Determine the [X, Y] coordinate at the center of the cell enclosing the given text.  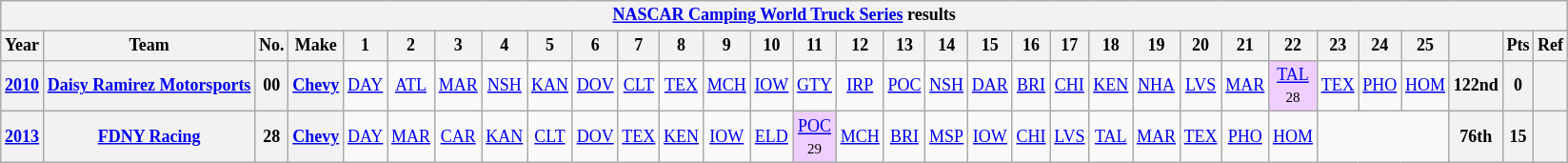
5 [550, 46]
FDNY Racing [149, 137]
14 [946, 46]
9 [726, 46]
10 [771, 46]
2010 [23, 86]
TAL28 [1293, 86]
76th [1476, 137]
3 [458, 46]
8 [682, 46]
16 [1031, 46]
12 [860, 46]
20 [1201, 46]
2013 [23, 137]
7 [639, 46]
122nd [1476, 86]
13 [904, 46]
CAR [458, 137]
4 [505, 46]
IRP [860, 86]
POC29 [815, 137]
00 [272, 86]
Ref [1551, 46]
NHA [1157, 86]
ATL [411, 86]
POC [904, 86]
21 [1245, 46]
TAL [1111, 137]
0 [1518, 86]
GTY [815, 86]
ELD [771, 137]
Make [316, 46]
18 [1111, 46]
Daisy Ramirez Motorsports [149, 86]
24 [1380, 46]
17 [1070, 46]
No. [272, 46]
23 [1338, 46]
6 [595, 46]
11 [815, 46]
22 [1293, 46]
28 [272, 137]
1 [366, 46]
25 [1426, 46]
MSP [946, 137]
NASCAR Camping World Truck Series results [784, 15]
Year [23, 46]
19 [1157, 46]
DAR [990, 86]
Pts [1518, 46]
2 [411, 46]
Team [149, 46]
